Find where the given text appears and provide that cell's center as (x, y) coordinate. 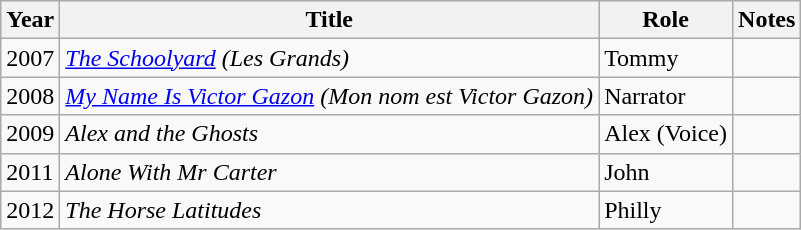
Philly (666, 210)
2009 (30, 134)
Alone With Mr Carter (330, 172)
My Name Is Victor Gazon (Mon nom est Victor Gazon) (330, 96)
Narrator (666, 96)
Role (666, 20)
John (666, 172)
2008 (30, 96)
Notes (767, 20)
Year (30, 20)
The Schoolyard (Les Grands) (330, 58)
2007 (30, 58)
2011 (30, 172)
Alex and the Ghosts (330, 134)
Tommy (666, 58)
Title (330, 20)
The Horse Latitudes (330, 210)
Alex (Voice) (666, 134)
2012 (30, 210)
